Output the [x, y] coordinate of the center of the cell containing the given text.  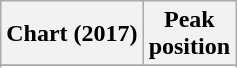
Chart (2017) [72, 34]
Peak position [189, 34]
